Return [X, Y] of the center of cell containing provided text 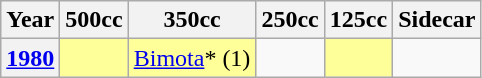
Sidecar [437, 20]
Year [30, 20]
500cc [94, 20]
250cc [290, 20]
350cc [192, 20]
125cc [358, 20]
Bimota* (1) [192, 58]
1980 [30, 58]
